Return the (X, Y) coordinate for the center point of the cell that contains the specified text.  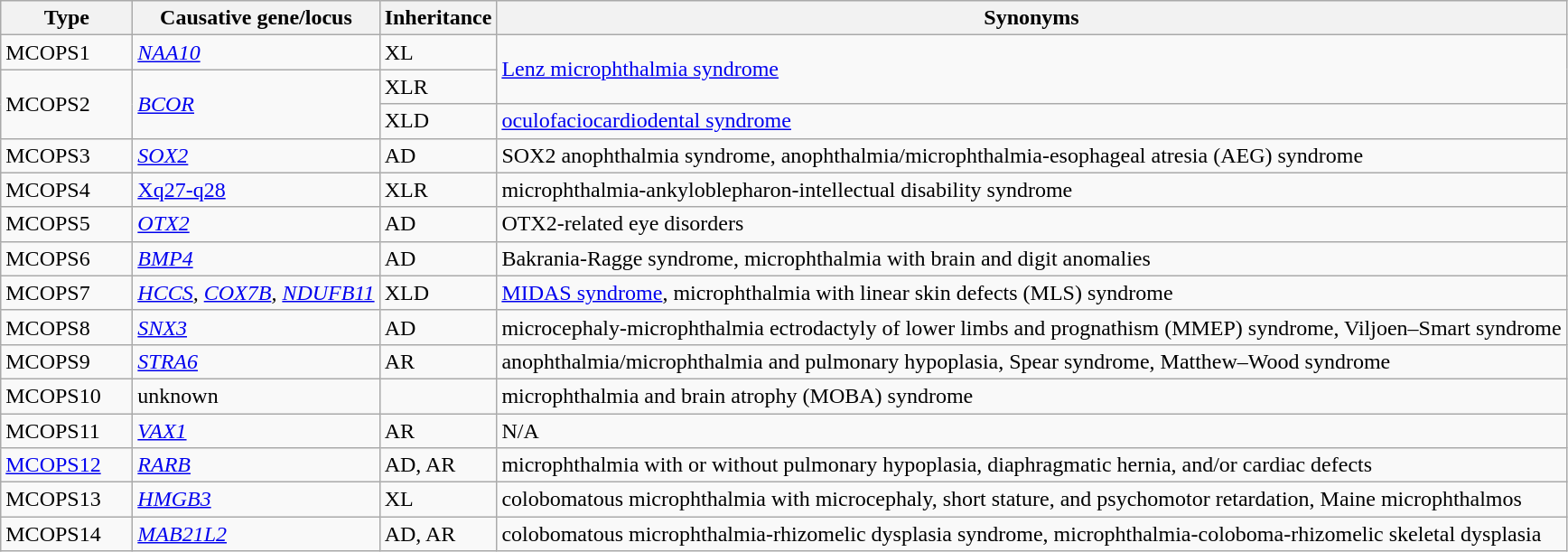
Synonyms (1031, 18)
STRA6 (257, 361)
anophthalmia/microphthalmia and pulmonary hypoplasia, Spear syndrome, Matthew–Wood syndrome (1031, 361)
NAA10 (257, 52)
MCOPS1 (67, 52)
Type (67, 18)
MCOPS9 (67, 361)
N/A (1031, 431)
Inheritance (438, 18)
MCOPS10 (67, 396)
MCOPS11 (67, 431)
oculofaciocardiodental syndrome (1031, 121)
MCOPS13 (67, 500)
microphthalmia and brain atrophy (MOBA) syndrome (1031, 396)
SNX3 (257, 327)
OTX2-related eye disorders (1031, 224)
SOX2 (257, 155)
MCOPS2 (67, 104)
microcephaly-microphthalmia ectrodactyly of lower limbs and prognathism (MMEP) syndrome, Viljoen–Smart syndrome (1031, 327)
unknown (257, 396)
Xq27-q28 (257, 190)
microphthalmia with or without pulmonary hypoplasia, diaphragmatic hernia, and/or cardiac defects (1031, 465)
MCOPS5 (67, 224)
HCCS, COX7B, NDUFB11 (257, 293)
MCOPS8 (67, 327)
MCOPS12 (67, 465)
Bakrania-Ragge syndrome, microphthalmia with brain and digit anomalies (1031, 258)
MCOPS7 (67, 293)
MCOPS14 (67, 534)
MAB21L2 (257, 534)
MCOPS6 (67, 258)
VAX1 (257, 431)
MIDAS syndrome, microphthalmia with linear skin defects (MLS) syndrome (1031, 293)
colobomatous microphthalmia-rhizomelic dysplasia syndrome, microphthalmia-coloboma-rhizomelic skeletal dysplasia (1031, 534)
MCOPS4 (67, 190)
RARB (257, 465)
HMGB3 (257, 500)
BMP4 (257, 258)
BCOR (257, 104)
colobomatous microphthalmia with microcephaly, short stature, and psychomotor retardation, Maine microphthalmos (1031, 500)
microphthalmia-ankyloblepharon-intellectual disability syndrome (1031, 190)
MCOPS3 (67, 155)
OTX2 (257, 224)
SOX2 anophthalmia syndrome, anophthalmia/microphthalmia-esophageal atresia (AEG) syndrome (1031, 155)
Causative gene/locus (257, 18)
Lenz microphthalmia syndrome (1031, 70)
